Capture the cell that displays the provided text and extract its (X, Y) central coordinate. 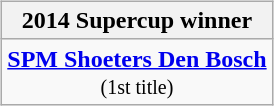
2014 Supercup winner (137, 20)
SPM Shoeters Den Bosch(1st title) (137, 72)
